Find where the given text appears and provide that cell's center as [x, y] coordinate. 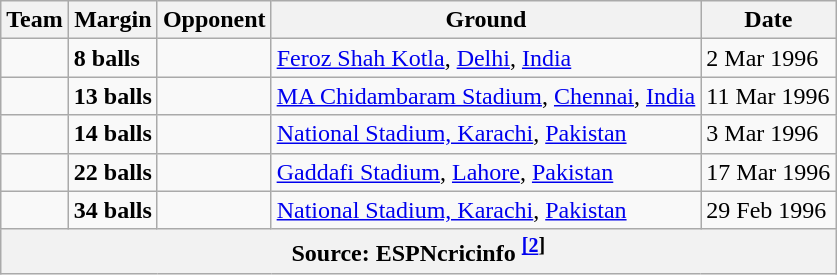
17 Mar 1996 [768, 172]
Margin [112, 20]
Feroz Shah Kotla, Delhi, India [486, 58]
14 balls [112, 134]
34 balls [112, 210]
Opponent [214, 20]
Ground [486, 20]
Source: ESPNcricinfo [2] [418, 252]
13 balls [112, 96]
Date [768, 20]
MA Chidambaram Stadium, Chennai, India [486, 96]
2 Mar 1996 [768, 58]
8 balls [112, 58]
3 Mar 1996 [768, 134]
Team [35, 20]
11 Mar 1996 [768, 96]
Gaddafi Stadium, Lahore, Pakistan [486, 172]
22 balls [112, 172]
29 Feb 1996 [768, 210]
